Find where the given text appears and provide that cell's center as (X, Y) coordinate. 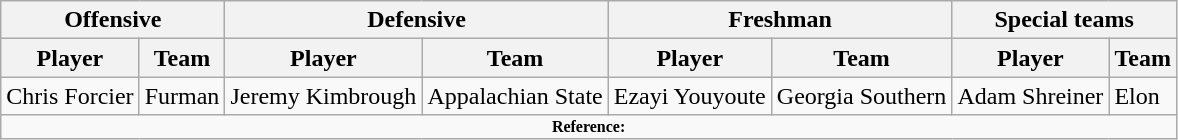
Offensive (113, 20)
Special teams (1064, 20)
Georgia Southern (862, 96)
Appalachian State (515, 96)
Elon (1143, 96)
Furman (182, 96)
Defensive (416, 20)
Chris Forcier (70, 96)
Ezayi Youyoute (690, 96)
Jeremy Kimbrough (324, 96)
Reference: (589, 127)
Adam Shreiner (1030, 96)
Freshman (780, 20)
